Determine the [X, Y] coordinate at the center of the cell enclosing the given text.  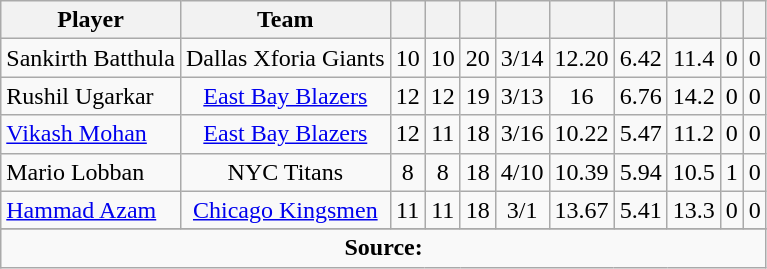
3/1 [522, 210]
13.67 [582, 210]
10.22 [582, 134]
5.94 [640, 172]
Vikash Mohan [91, 134]
4/10 [522, 172]
13.3 [694, 210]
Hammad Azam [91, 210]
Mario Lobban [91, 172]
Rushil Ugarkar [91, 96]
3/16 [522, 134]
5.47 [640, 134]
Sankirth Batthula [91, 58]
Dallas Xforia Giants [285, 58]
10.5 [694, 172]
16 [582, 96]
5.41 [640, 210]
6.76 [640, 96]
20 [478, 58]
3/13 [522, 96]
11.4 [694, 58]
10.39 [582, 172]
6.42 [640, 58]
Player [91, 20]
Chicago Kingsmen [285, 210]
Source: [384, 248]
19 [478, 96]
11.2 [694, 134]
12.20 [582, 58]
1 [732, 172]
NYC Titans [285, 172]
Team [285, 20]
3/14 [522, 58]
14.2 [694, 96]
